Capture the cell that displays the provided text and extract its (x, y) central coordinate. 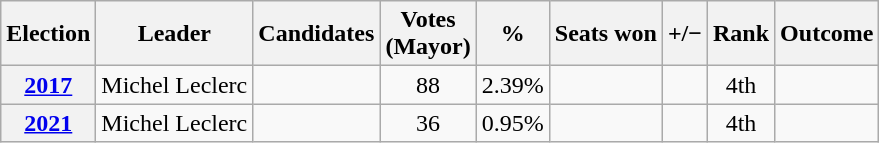
Election (48, 34)
2017 (48, 85)
2.39% (512, 85)
+/− (684, 34)
Candidates (316, 34)
Rank (740, 34)
2021 (48, 123)
0.95% (512, 123)
% (512, 34)
Outcome (827, 34)
88 (428, 85)
Leader (174, 34)
Seats won (606, 34)
Votes (Mayor) (428, 34)
36 (428, 123)
